Identify which cell holds the provided text, then report its [x, y] central coordinate. 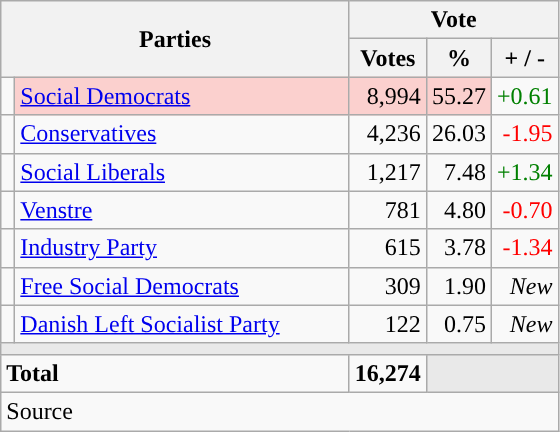
Conservatives [182, 134]
7.48 [458, 172]
Source [280, 411]
1.90 [458, 286]
781 [388, 210]
309 [388, 286]
55.27 [458, 96]
Industry Party [182, 248]
+1.34 [524, 172]
3.78 [458, 248]
-0.70 [524, 210]
+ / - [524, 58]
Venstre [182, 210]
-1.95 [524, 134]
1,217 [388, 172]
+0.61 [524, 96]
4,236 [388, 134]
Social Democrats [182, 96]
Social Liberals [182, 172]
615 [388, 248]
26.03 [458, 134]
0.75 [458, 324]
4.80 [458, 210]
% [458, 58]
Parties [176, 39]
Free Social Democrats [182, 286]
-1.34 [524, 248]
122 [388, 324]
16,274 [388, 373]
8,994 [388, 96]
Total [176, 373]
Vote [454, 20]
Votes [388, 58]
Danish Left Socialist Party [182, 324]
